Capture the cell that displays the provided text and extract its (x, y) central coordinate. 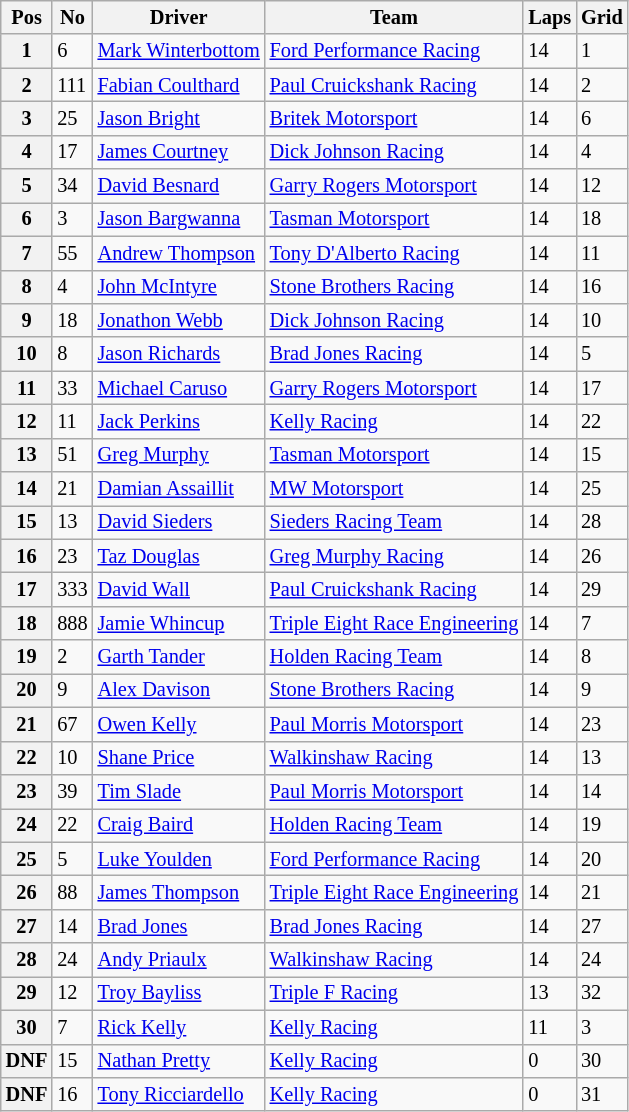
Rick Kelly (179, 1027)
31 (602, 1094)
Jason Bright (179, 118)
111 (72, 85)
Andrew Thompson (179, 253)
55 (72, 253)
39 (72, 791)
Laps (550, 17)
34 (72, 186)
Sieders Racing Team (394, 522)
Taz Douglas (179, 556)
Garth Tander (179, 657)
Luke Youlden (179, 859)
88 (72, 892)
Brad Jones (179, 926)
Grid (602, 17)
Fabian Coulthard (179, 85)
Jack Perkins (179, 421)
Alex Davison (179, 690)
Team (394, 17)
Jason Richards (179, 354)
MW Motorsport (394, 489)
Tony D'Alberto Racing (394, 253)
Andy Priaulx (179, 960)
Damian Assaillit (179, 489)
James Courtney (179, 152)
Jonathon Webb (179, 320)
Britek Motorsport (394, 118)
Greg Murphy (179, 455)
Nathan Pretty (179, 1061)
888 (72, 623)
51 (72, 455)
David Besnard (179, 186)
Jason Bargwanna (179, 219)
James Thompson (179, 892)
Tim Slade (179, 791)
Jamie Whincup (179, 623)
Triple F Racing (394, 993)
Tony Ricciardello (179, 1094)
333 (72, 589)
Craig Baird (179, 825)
No (72, 17)
Shane Price (179, 758)
Michael Caruso (179, 388)
32 (602, 993)
Greg Murphy Racing (394, 556)
Driver (179, 17)
Pos (27, 17)
Owen Kelly (179, 724)
David Wall (179, 589)
33 (72, 388)
Mark Winterbottom (179, 51)
David Sieders (179, 522)
John McIntyre (179, 287)
Troy Bayliss (179, 993)
67 (72, 724)
